Identify which cell holds the provided text, then report its [X, Y] central coordinate. 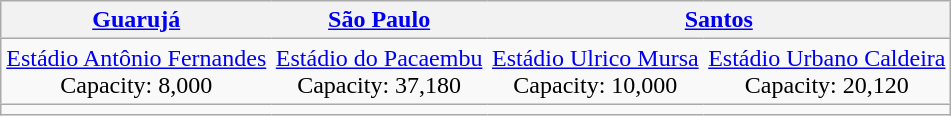
Estádio Antônio FernandesCapacity: 8,000 [136, 72]
Guarujá [136, 20]
São Paulo [379, 20]
Estádio do PacaembuCapacity: 37,180 [379, 72]
Santos [719, 20]
Estádio Urbano CaldeiraCapacity: 20,120 [827, 72]
Estádio Ulrico MursaCapacity: 10,000 [595, 72]
